Search for the cell housing the specified text and yield its (x, y) center coordinate. 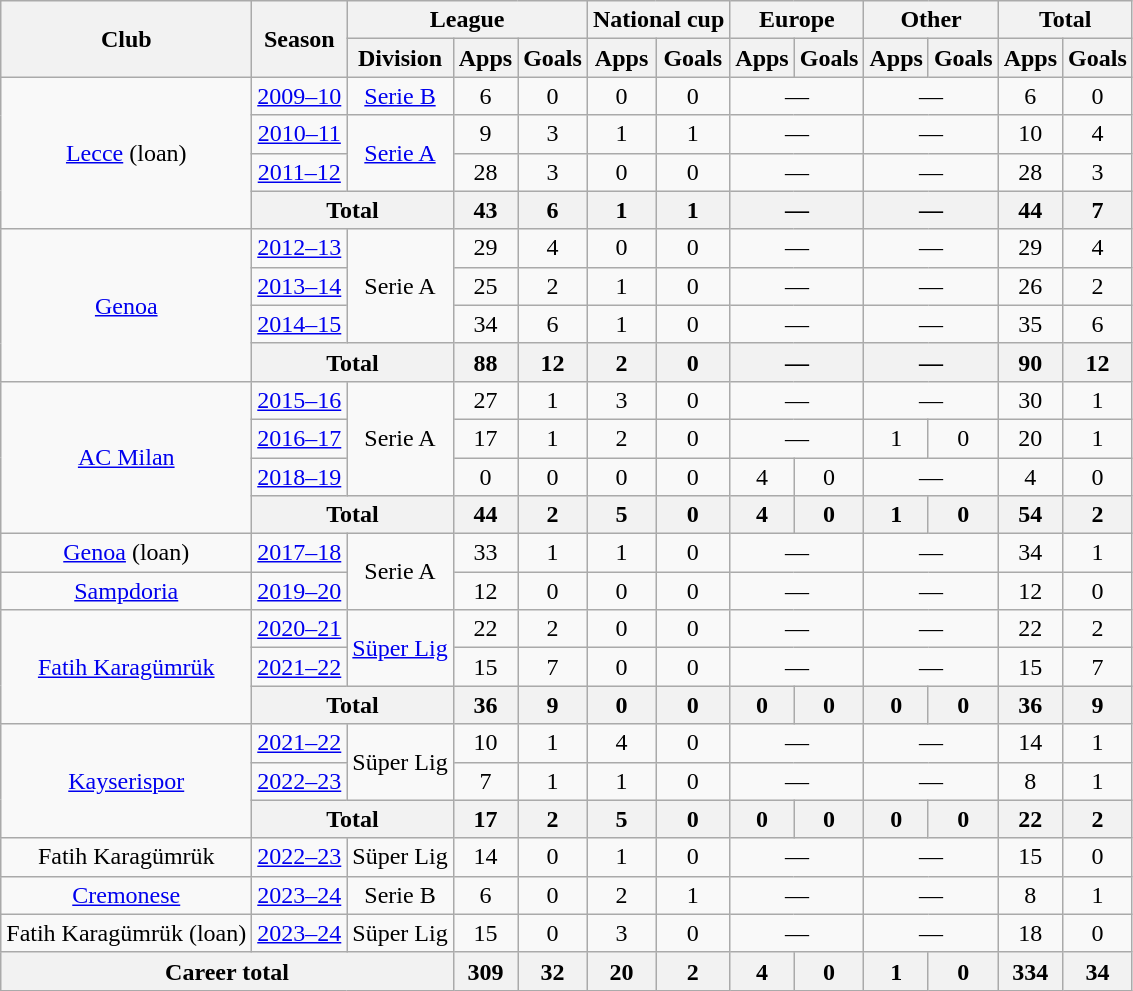
Season (300, 39)
27 (485, 400)
309 (485, 971)
2020–21 (300, 629)
National cup (658, 20)
Genoa (loan) (126, 553)
League (468, 20)
2015–16 (300, 400)
2012–13 (300, 248)
AC Milan (126, 457)
2019–20 (300, 591)
Division (400, 58)
Other (931, 20)
334 (1030, 971)
2016–17 (300, 438)
30 (1030, 400)
2014–15 (300, 324)
Club (126, 39)
Fatih Karagümrük (loan) (126, 933)
35 (1030, 324)
Lecce (loan) (126, 153)
2011–12 (300, 172)
25 (485, 286)
Sampdoria (126, 591)
2013–14 (300, 286)
Career total (227, 971)
88 (485, 362)
54 (1030, 515)
2018–19 (300, 477)
33 (485, 553)
18 (1030, 933)
90 (1030, 362)
43 (485, 210)
Cremonese (126, 895)
2017–18 (300, 553)
26 (1030, 286)
Europe (797, 20)
Genoa (126, 305)
2010–11 (300, 134)
32 (553, 971)
2009–10 (300, 96)
Kayserispor (126, 781)
